Output the [x, y] coordinate of the center of the cell containing the given text.  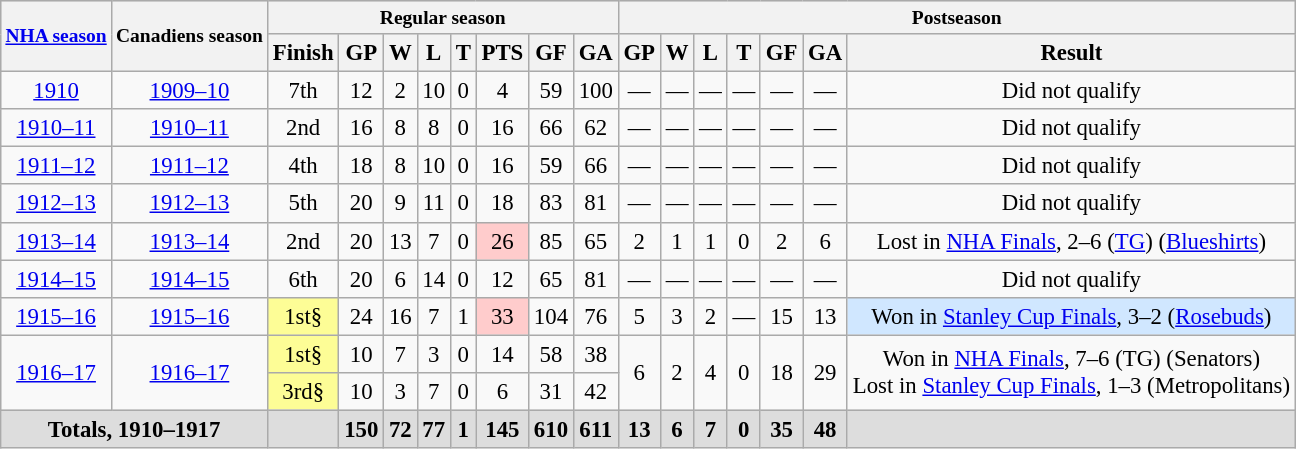
35 [781, 429]
1910 [56, 91]
6th [302, 279]
7th [302, 91]
Totals, 1910–1917 [134, 429]
610 [552, 429]
42 [596, 392]
24 [362, 316]
48 [826, 429]
Won in Stanley Cup Finals, 3–2 (Rosebuds) [1071, 316]
58 [552, 354]
83 [552, 204]
611 [596, 429]
76 [596, 316]
PTS [502, 53]
31 [552, 392]
Regular season [442, 18]
Won in NHA Finals, 7–6 (TG) (Senators)Lost in Stanley Cup Finals, 1–3 (Metropolitans) [1071, 372]
5th [302, 204]
15 [781, 316]
72 [400, 429]
104 [552, 316]
Canadiens season [189, 36]
1909–10 [189, 91]
77 [434, 429]
4th [302, 166]
9 [400, 204]
Postseason [956, 18]
62 [596, 128]
26 [502, 241]
Lost in NHA Finals, 2–6 (TG) (Blueshirts) [1071, 241]
100 [596, 91]
NHA season [56, 36]
11 [434, 204]
Finish [302, 53]
150 [362, 429]
29 [826, 372]
5 [639, 316]
145 [502, 429]
85 [552, 241]
33 [502, 316]
38 [596, 354]
Result [1071, 53]
3rd§ [302, 392]
